Return the (X, Y) coordinate for the center point of the cell that contains the specified text.  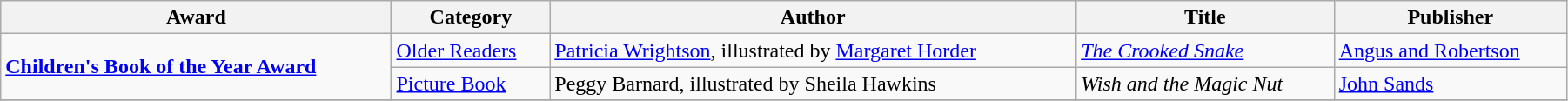
Title (1206, 17)
The Crooked Snake (1206, 50)
Wish and the Magic Nut (1206, 84)
Patricia Wrightson, illustrated by Margaret Horder (813, 50)
John Sands (1450, 84)
Award (197, 17)
Picture Book (471, 84)
Peggy Barnard, illustrated by Sheila Hawkins (813, 84)
Angus and Robertson (1450, 50)
Older Readers (471, 50)
Publisher (1450, 17)
Children's Book of the Year Award (197, 67)
Category (471, 17)
Author (813, 17)
